For the text-containing cell, return its midpoint in (X, Y) coordinate format. 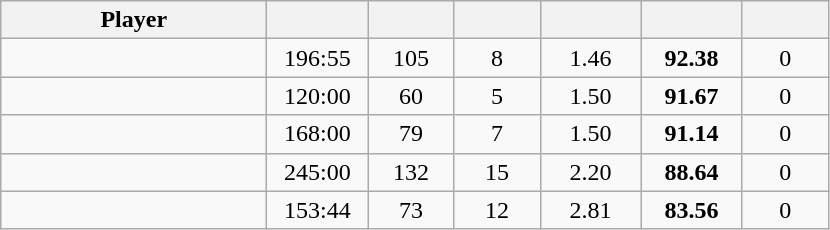
153:44 (318, 210)
91.14 (692, 134)
196:55 (318, 58)
92.38 (692, 58)
Player (134, 20)
132 (411, 172)
120:00 (318, 96)
88.64 (692, 172)
15 (497, 172)
245:00 (318, 172)
168:00 (318, 134)
12 (497, 210)
60 (411, 96)
1.46 (590, 58)
5 (497, 96)
2.20 (590, 172)
83.56 (692, 210)
91.67 (692, 96)
73 (411, 210)
8 (497, 58)
7 (497, 134)
105 (411, 58)
2.81 (590, 210)
79 (411, 134)
